Capture the cell that displays the provided text and extract its [x, y] central coordinate. 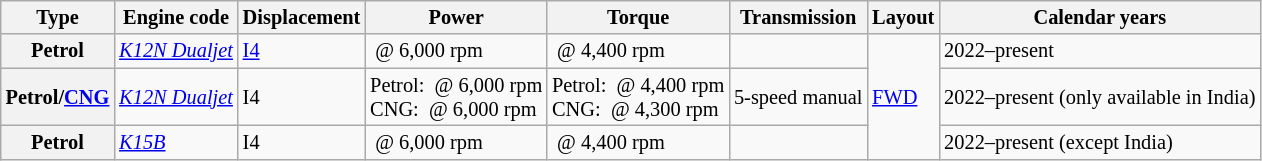
Torque [638, 17]
Engine code [176, 17]
Power [456, 17]
5-speed manual [798, 97]
Petrol: @ 6,000 rpmCNG: @ 6,000 rpm [456, 97]
Petrol/CNG [58, 97]
Petrol: @ 4,400 rpmCNG: @ 4,300 rpm [638, 97]
Layout [903, 17]
Type [58, 17]
2022–present (except India) [1100, 142]
Displacement [302, 17]
Transmission [798, 17]
K15B [176, 142]
2022–present (only available in India) [1100, 97]
FWD [903, 96]
Calendar years [1100, 17]
2022–present [1100, 51]
